Find where the given text appears and provide that cell's center as (x, y) coordinate. 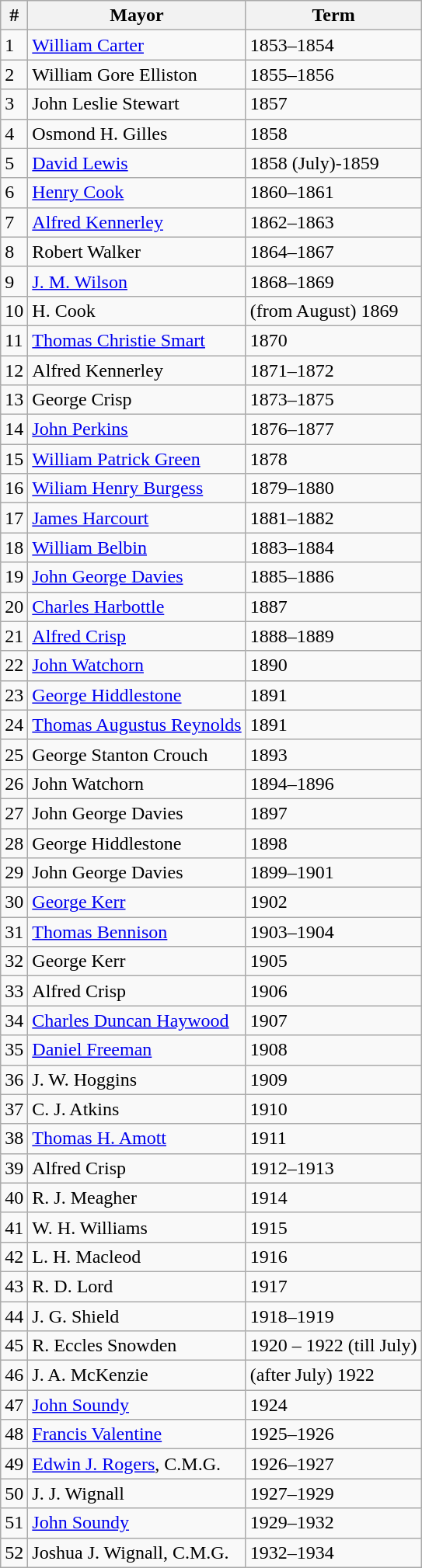
50 (14, 1493)
1898 (333, 843)
6 (14, 193)
1917 (333, 1286)
1927–1929 (333, 1493)
W. H. Williams (137, 1227)
18 (14, 548)
37 (14, 1109)
40 (14, 1198)
J. J. Wignall (137, 1493)
1899–1901 (333, 873)
1916 (333, 1257)
L. H. Macleod (137, 1257)
Edwin J. Rogers, C.M.G. (137, 1464)
1915 (333, 1227)
J. G. Shield (137, 1316)
1926–1927 (333, 1464)
(after July) 1922 (333, 1375)
35 (14, 1050)
16 (14, 488)
J. W. Hoggins (137, 1080)
14 (14, 429)
1903–1904 (333, 932)
13 (14, 400)
Mayor (137, 16)
C. J. Atkins (137, 1109)
42 (14, 1257)
22 (14, 666)
John Perkins (137, 429)
12 (14, 370)
George Stanton Crouch (137, 754)
Term (333, 16)
1878 (333, 459)
1910 (333, 1109)
44 (14, 1316)
1879–1880 (333, 488)
Joshua J. Wignall, C.M.G. (137, 1552)
30 (14, 902)
49 (14, 1464)
1858 (333, 134)
51 (14, 1523)
46 (14, 1375)
1929–1932 (333, 1523)
48 (14, 1434)
21 (14, 636)
10 (14, 311)
David Lewis (137, 163)
1912–1913 (333, 1168)
1893 (333, 754)
Henry Cook (137, 193)
8 (14, 252)
27 (14, 813)
1883–1884 (333, 548)
1897 (333, 813)
7 (14, 222)
26 (14, 784)
1906 (333, 991)
19 (14, 577)
1909 (333, 1080)
32 (14, 961)
1911 (333, 1139)
Thomas Christie Smart (137, 340)
39 (14, 1168)
24 (14, 725)
William Carter (137, 45)
52 (14, 1552)
Osmond H. Gilles (137, 134)
41 (14, 1227)
Charles Duncan Haywood (137, 1020)
1890 (333, 666)
4 (14, 134)
34 (14, 1020)
Wiliam Henry Burgess (137, 488)
28 (14, 843)
# (14, 16)
1907 (333, 1020)
1857 (333, 104)
Robert Walker (137, 252)
R. J. Meagher (137, 1198)
31 (14, 932)
1873–1875 (333, 400)
William Patrick Green (137, 459)
1885–1886 (333, 577)
J. M. Wilson (137, 281)
1871–1872 (333, 370)
1918–1919 (333, 1316)
1860–1861 (333, 193)
1862–1863 (333, 222)
47 (14, 1405)
1932–1934 (333, 1552)
J. A. McKenzie (137, 1375)
R. D. Lord (137, 1286)
1 (14, 45)
25 (14, 754)
17 (14, 518)
1925–1926 (333, 1434)
3 (14, 104)
43 (14, 1286)
Daniel Freeman (137, 1050)
29 (14, 873)
1894–1896 (333, 784)
1920 – 1922 (till July) (333, 1346)
1887 (333, 607)
Thomas Augustus Reynolds (137, 725)
James Harcourt (137, 518)
1858 (July)-1859 (333, 163)
1905 (333, 961)
1876–1877 (333, 429)
20 (14, 607)
R. Eccles Snowden (137, 1346)
38 (14, 1139)
William Belbin (137, 548)
1902 (333, 902)
Charles Harbottle (137, 607)
William Gore Elliston (137, 75)
33 (14, 991)
15 (14, 459)
H. Cook (137, 311)
(from August) 1869 (333, 311)
1888–1889 (333, 636)
1864–1867 (333, 252)
1924 (333, 1405)
1908 (333, 1050)
1870 (333, 340)
1853–1854 (333, 45)
1881–1882 (333, 518)
Francis Valentine (137, 1434)
5 (14, 163)
11 (14, 340)
2 (14, 75)
Thomas H. Amott (137, 1139)
John Leslie Stewart (137, 104)
1914 (333, 1198)
1868–1869 (333, 281)
Thomas Bennison (137, 932)
23 (14, 695)
9 (14, 281)
George Crisp (137, 400)
1855–1856 (333, 75)
45 (14, 1346)
36 (14, 1080)
